Output the (X, Y) coordinate of the center of the cell containing the given text.  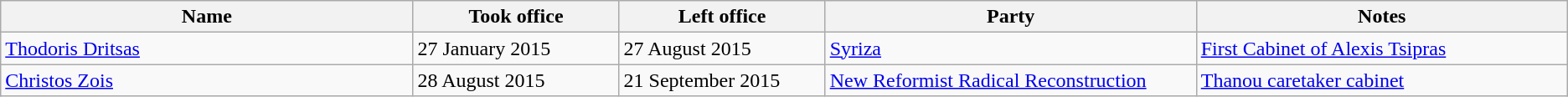
First Cabinet of Alexis Tsipras (1382, 48)
Took office (516, 17)
New Reformist Radical Reconstruction (1010, 80)
21 September 2015 (722, 80)
Notes (1382, 17)
27 January 2015 (516, 48)
Party (1010, 17)
27 August 2015 (722, 48)
Thanou caretaker cabinet (1382, 80)
Name (207, 17)
Thodoris Dritsas (207, 48)
28 August 2015 (516, 80)
Christos Zois (207, 80)
Syriza (1010, 48)
Left office (722, 17)
